From the cell containing the given text, extract its center point as [X, Y] coordinate. 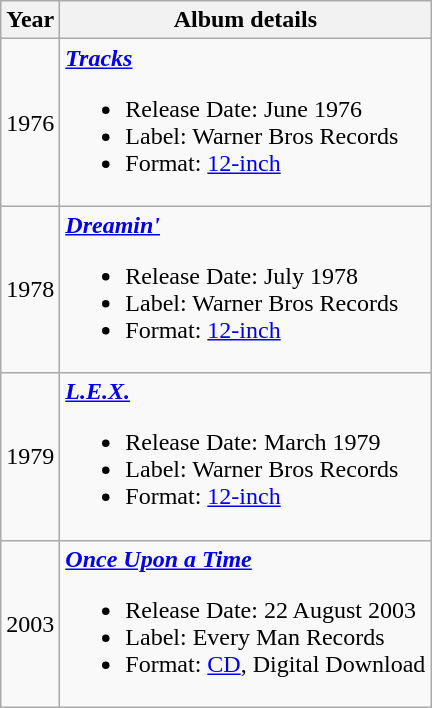
TracksRelease Date: June 1976Label: Warner Bros RecordsFormat: 12-inch [246, 122]
1979 [30, 456]
Year [30, 20]
1976 [30, 122]
L.E.X.Release Date: March 1979Label: Warner Bros RecordsFormat: 12-inch [246, 456]
1978 [30, 290]
Once Upon a TimeRelease Date: 22 August 2003Label: Every Man RecordsFormat: CD, Digital Download [246, 624]
Dreamin'Release Date: July 1978Label: Warner Bros RecordsFormat: 12-inch [246, 290]
2003 [30, 624]
Album details [246, 20]
